Identify which cell holds the provided text, then report its (X, Y) central coordinate. 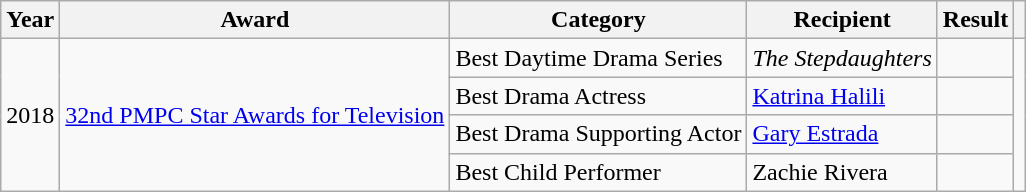
Year (30, 20)
Result (975, 20)
Recipient (842, 20)
Katrina Halili (842, 96)
Zachie Rivera (842, 172)
Gary Estrada (842, 134)
Best Drama Actress (598, 96)
Category (598, 20)
Award (255, 20)
32nd PMPC Star Awards for Television (255, 115)
2018 (30, 115)
Best Drama Supporting Actor (598, 134)
Best Daytime Drama Series (598, 58)
The Stepdaughters (842, 58)
Best Child Performer (598, 172)
